Identify which cell holds the provided text, then report its [x, y] central coordinate. 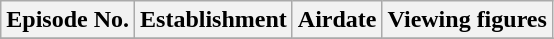
Airdate [337, 20]
Establishment [214, 20]
Viewing figures [467, 20]
Episode No. [68, 20]
